Identify which cell holds the provided text, then report its (X, Y) central coordinate. 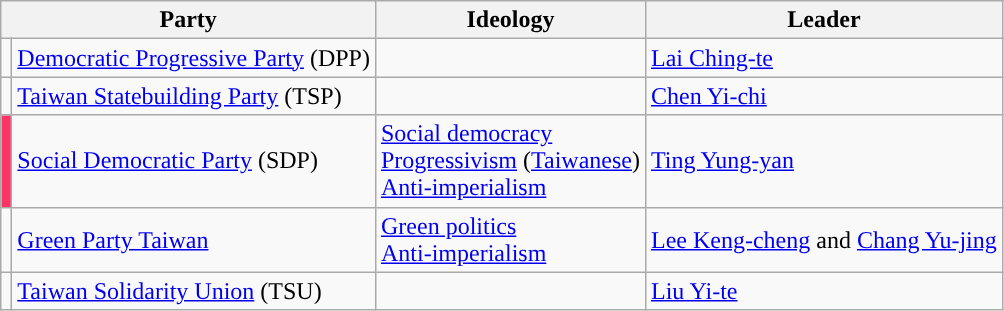
Green politicsAnti-imperialism (510, 240)
Social Democratic Party (SDP) (194, 161)
Party (188, 20)
Democratic Progressive Party (DPP) (194, 58)
Leader (824, 20)
Ting Yung-yan (824, 161)
Taiwan Solidarity Union (TSU) (194, 291)
Green Party Taiwan (194, 240)
Liu Yi-te (824, 291)
Lai Ching-te (824, 58)
Chen Yi-chi (824, 96)
Ideology (510, 20)
Taiwan Statebuilding Party (TSP) (194, 96)
Social democracyProgressivism (Taiwanese)Anti-imperialism (510, 161)
Lee Keng-cheng and Chang Yu-jing (824, 240)
